Find where the given text appears and provide that cell's center as [X, Y] coordinate. 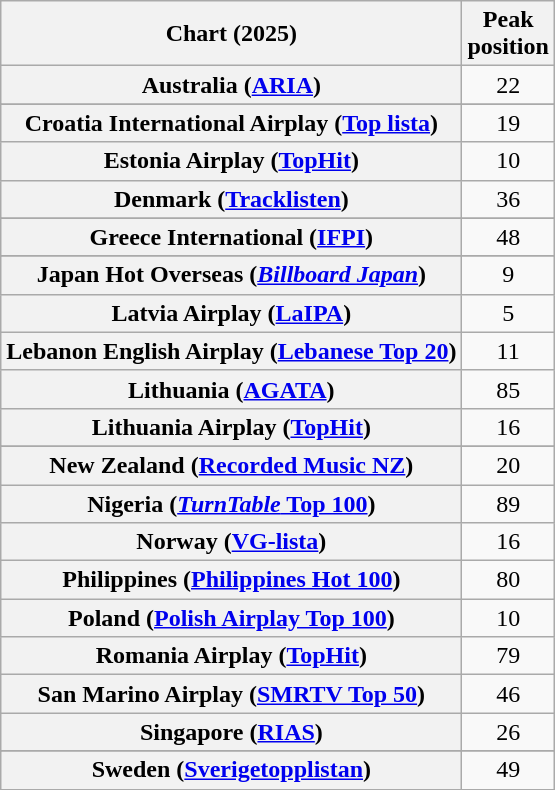
Latvia Airplay (LaIPA) [232, 313]
Estonia Airplay (TopHit) [232, 161]
San Marino Airplay (SMRTV Top 50) [232, 694]
Peakposition [508, 34]
46 [508, 694]
Japan Hot Overseas (Billboard Japan) [232, 275]
Australia (ARIA) [232, 85]
85 [508, 389]
Nigeria (TurnTable Top 100) [232, 503]
36 [508, 199]
80 [508, 580]
New Zealand (Recorded Music NZ) [232, 465]
Lithuania Airplay (TopHit) [232, 427]
19 [508, 123]
Croatia International Airplay (Top lista) [232, 123]
Singapore (RIAS) [232, 732]
Chart (2025) [232, 34]
79 [508, 656]
Denmark (Tracklisten) [232, 199]
11 [508, 351]
9 [508, 275]
Romania Airplay (TopHit) [232, 656]
Lebanon English Airplay (Lebanese Top 20) [232, 351]
48 [508, 237]
26 [508, 732]
89 [508, 503]
Norway (VG-lista) [232, 542]
20 [508, 465]
Sweden (Sverigetopplistan) [232, 770]
Philippines (Philippines Hot 100) [232, 580]
Greece International (IFPI) [232, 237]
Poland (Polish Airplay Top 100) [232, 618]
49 [508, 770]
5 [508, 313]
22 [508, 85]
Lithuania (AGATA) [232, 389]
